From the cell containing the given text, extract its center point as (x, y) coordinate. 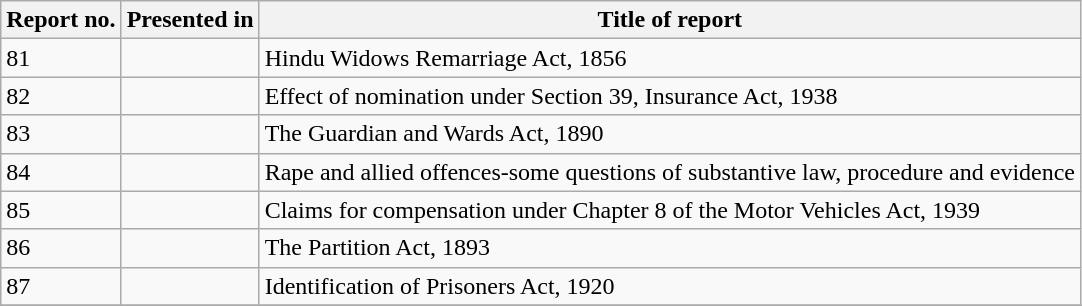
Identification of Prisoners Act, 1920 (670, 286)
87 (61, 286)
Hindu Widows Remarriage Act, 1856 (670, 58)
Claims for compensation under Chapter 8 of the Motor Vehicles Act, 1939 (670, 210)
Report no. (61, 20)
Presented in (190, 20)
Title of report (670, 20)
The Guardian and Wards Act, 1890 (670, 134)
86 (61, 248)
82 (61, 96)
Effect of nomination under Section 39, Insurance Act, 1938 (670, 96)
83 (61, 134)
84 (61, 172)
Rape and allied offences-some questions of substantive law, procedure and evidence (670, 172)
81 (61, 58)
The Partition Act, 1893 (670, 248)
85 (61, 210)
